From the cell containing the given text, extract its center point as (x, y) coordinate. 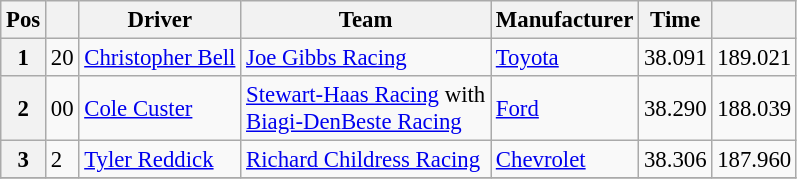
1 (24, 58)
Stewart-Haas Racing with Biagi-DenBeste Racing (366, 108)
00 (62, 108)
Richard Childress Racing (366, 160)
Joe Gibbs Racing (366, 58)
38.306 (676, 160)
3 (24, 160)
Toyota (564, 58)
38.290 (676, 108)
188.039 (754, 108)
Pos (24, 20)
Tyler Reddick (160, 160)
20 (62, 58)
Manufacturer (564, 20)
187.960 (754, 160)
Driver (160, 20)
38.091 (676, 58)
189.021 (754, 58)
Christopher Bell (160, 58)
Team (366, 20)
Ford (564, 108)
Time (676, 20)
Chevrolet (564, 160)
Cole Custer (160, 108)
